Pinpoint the cell where the given text exists, returning its (x, y) midpoint coordinate. 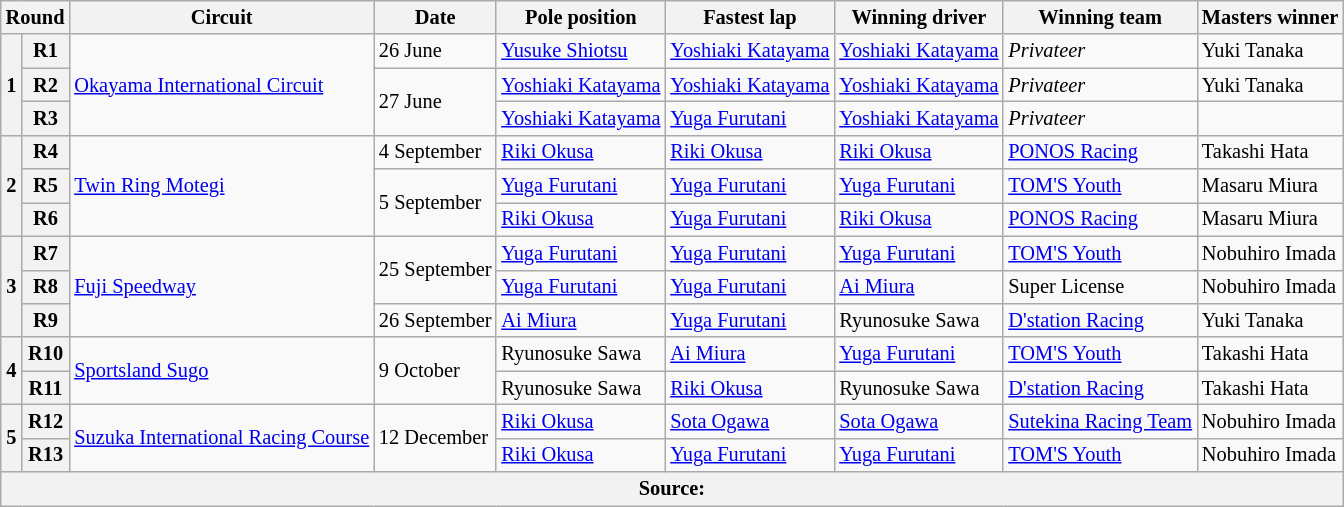
Round (36, 17)
Yusuke Shiotsu (580, 51)
Sportsland Sugo (222, 370)
R9 (46, 320)
Fuji Speedway (222, 286)
R8 (46, 287)
Winning team (1100, 17)
2 (12, 186)
26 September (435, 320)
12 December (435, 438)
R2 (46, 85)
26 June (435, 51)
Fastest lap (750, 17)
Suzuka International Racing Course (222, 438)
R6 (46, 219)
Pole position (580, 17)
R7 (46, 253)
27 June (435, 102)
R1 (46, 51)
Date (435, 17)
3 (12, 286)
R12 (46, 421)
4 (12, 370)
Circuit (222, 17)
R10 (46, 354)
4 September (435, 152)
R13 (46, 455)
R4 (46, 152)
1 (12, 84)
Winning driver (918, 17)
5 September (435, 202)
Masters winner (1270, 17)
R5 (46, 186)
Source: (672, 489)
Sutekina Racing Team (1100, 421)
R3 (46, 118)
9 October (435, 370)
Twin Ring Motegi (222, 186)
25 September (435, 270)
5 (12, 438)
Okayama International Circuit (222, 84)
Super License (1100, 287)
R11 (46, 388)
